Locate the cell with the specified text and output its (x, y) center coordinate. 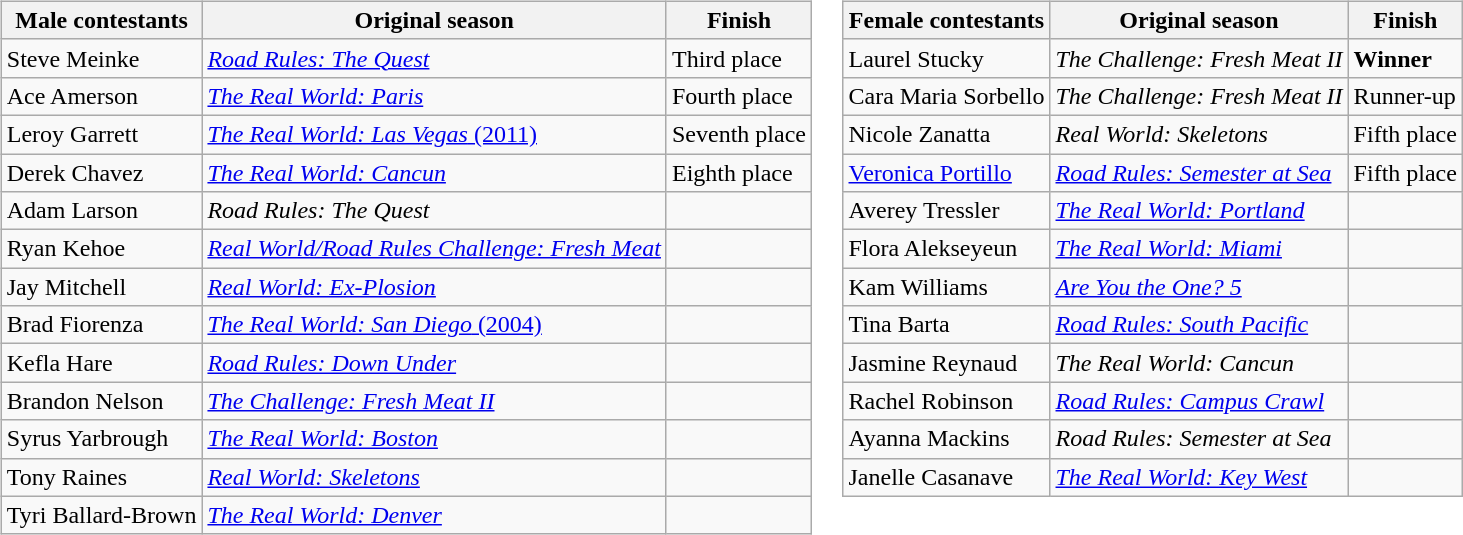
Adam Larson (102, 211)
Nicole Zanatta (946, 134)
Male contestants (102, 20)
Winner (1405, 58)
Laurel Stucky (946, 58)
Road Rules: Down Under (434, 363)
Derek Chavez (102, 173)
Averey Tressler (946, 211)
Brandon Nelson (102, 401)
Third place (738, 58)
The Real World: Paris (434, 96)
Syrus Yarbrough (102, 439)
Steve Meinke (102, 58)
Veronica Portillo (946, 173)
The Real World: San Diego (2004) (434, 325)
Seventh place (738, 134)
Kam Williams (946, 287)
Leroy Garrett (102, 134)
Real World/Road Rules Challenge: Fresh Meat (434, 249)
Ayanna Mackins (946, 439)
The Real World: Miami (1199, 249)
The Real World: Key West (1199, 477)
Tyri Ballard-Brown (102, 515)
Jay Mitchell (102, 287)
Female contestants (946, 20)
Tina Barta (946, 325)
Runner-up (1405, 96)
Cara Maria Sorbello (946, 96)
Brad Fiorenza (102, 325)
Real World: Ex-Plosion (434, 287)
Flora Alekseyeun (946, 249)
Fourth place (738, 96)
Rachel Robinson (946, 401)
Are You the One? 5 (1199, 287)
The Real World: Boston (434, 439)
The Real World: Denver (434, 515)
Road Rules: Campus Crawl (1199, 401)
Tony Raines (102, 477)
Jasmine Reynaud (946, 363)
Ace Amerson (102, 96)
The Real World: Las Vegas (2011) (434, 134)
Kefla Hare (102, 363)
Ryan Kehoe (102, 249)
The Real World: Portland (1199, 211)
Road Rules: South Pacific (1199, 325)
Eighth place (738, 173)
Janelle Casanave (946, 477)
